Output the (X, Y) coordinate of the center of the cell containing the given text.  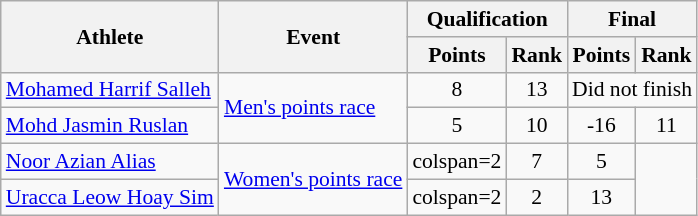
Qualification (487, 19)
Uracca Leow Hoay Sim (110, 197)
-16 (602, 126)
Athlete (110, 36)
Final (632, 19)
Men's points race (314, 108)
Women's points race (314, 180)
Did not finish (632, 90)
Mohamed Harrif Salleh (110, 90)
Noor Azian Alias (110, 162)
10 (536, 126)
8 (456, 90)
Event (314, 36)
2 (536, 197)
7 (536, 162)
Mohd Jasmin Ruslan (110, 126)
11 (666, 126)
